Determine the (X, Y) coordinate at the center of the cell enclosing the given text.  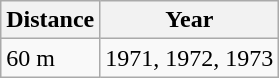
60 m (50, 58)
1971, 1972, 1973 (190, 58)
Year (190, 20)
Distance (50, 20)
